From the cell containing the given text, extract its center point as (x, y) coordinate. 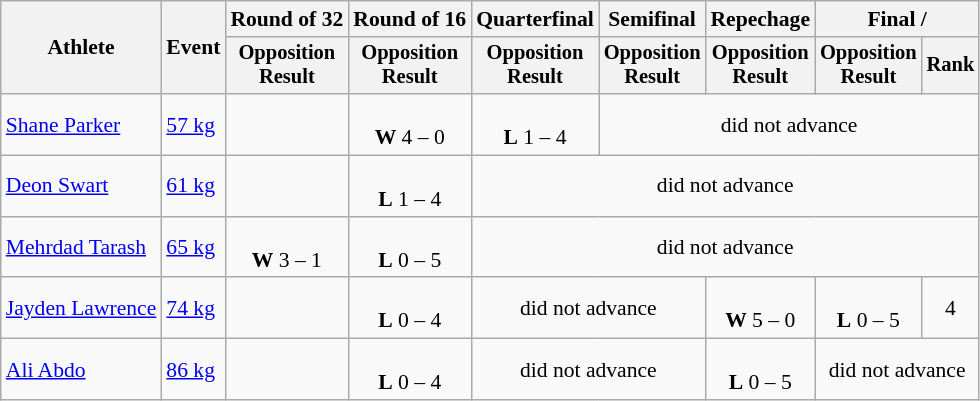
Deon Swart (82, 186)
W 3 – 1 (286, 248)
Mehrdad Tarash (82, 248)
Shane Parker (82, 124)
Repechage (760, 19)
65 kg (193, 248)
Round of 16 (410, 19)
W 4 – 0 (410, 124)
74 kg (193, 308)
Event (193, 48)
4 (951, 308)
57 kg (193, 124)
Round of 32 (286, 19)
Semifinal (652, 19)
Ali Abdo (82, 370)
Rank (951, 66)
Final / (897, 19)
86 kg (193, 370)
Jayden Lawrence (82, 308)
Athlete (82, 48)
Quarterfinal (535, 19)
W 5 – 0 (760, 308)
61 kg (193, 186)
